Scan for the cell matching the given text and deliver its (x, y) coordinate at center. 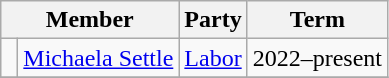
Member (90, 20)
Party (213, 20)
Michaela Settle (98, 58)
Term (317, 20)
2022–present (317, 58)
Labor (213, 58)
